Detect which cell encompasses the target text, then output its [X, Y] center coordinate. 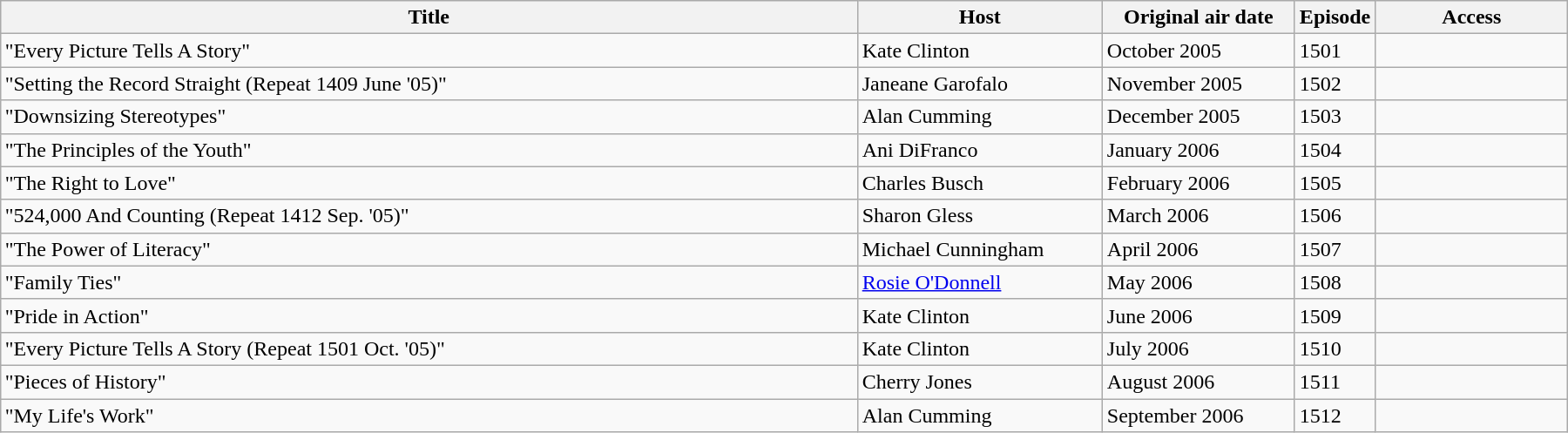
1508 [1335, 282]
"Pride in Action" [429, 315]
Rosie O'Donnell [979, 282]
April 2006 [1199, 249]
1501 [1335, 51]
"Every Picture Tells A Story (Repeat 1501 Oct. '05)" [429, 348]
1512 [1335, 416]
Sharon Gless [979, 216]
Michael Cunningham [979, 249]
1509 [1335, 315]
"The Principles of the Youth" [429, 150]
February 2006 [1199, 183]
Title [429, 17]
January 2006 [1199, 150]
"Setting the Record Straight (Repeat 1409 June '05)" [429, 84]
"Pieces of History" [429, 382]
July 2006 [1199, 348]
1507 [1335, 249]
March 2006 [1199, 216]
November 2005 [1199, 84]
May 2006 [1199, 282]
December 2005 [1199, 117]
1506 [1335, 216]
Ani DiFranco [979, 150]
Episode [1335, 17]
1511 [1335, 382]
"The Power of Literacy" [429, 249]
"Family Ties" [429, 282]
September 2006 [1199, 416]
"524,000 And Counting (Repeat 1412 Sep. '05)" [429, 216]
1502 [1335, 84]
"My Life's Work" [429, 416]
"Downsizing Stereotypes" [429, 117]
Cherry Jones [979, 382]
Janeane Garofalo [979, 84]
1503 [1335, 117]
August 2006 [1199, 382]
"Every Picture Tells A Story" [429, 51]
Charles Busch [979, 183]
Access [1472, 17]
1510 [1335, 348]
October 2005 [1199, 51]
1504 [1335, 150]
Original air date [1199, 17]
June 2006 [1199, 315]
Host [979, 17]
"The Right to Love" [429, 183]
1505 [1335, 183]
